For the text-containing cell, return its midpoint in (X, Y) coordinate format. 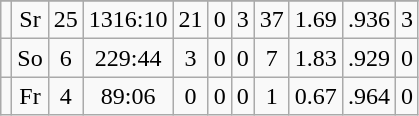
Fr (30, 96)
Sr (30, 20)
1.83 (316, 58)
25 (66, 20)
So (30, 58)
1316:10 (128, 20)
229:44 (128, 58)
4 (66, 96)
1.69 (316, 20)
21 (190, 20)
7 (272, 58)
0.67 (316, 96)
89:06 (128, 96)
.936 (368, 20)
1 (272, 96)
6 (66, 58)
.929 (368, 58)
.964 (368, 96)
37 (272, 20)
